Search for the cell housing the specified text and yield its (x, y) center coordinate. 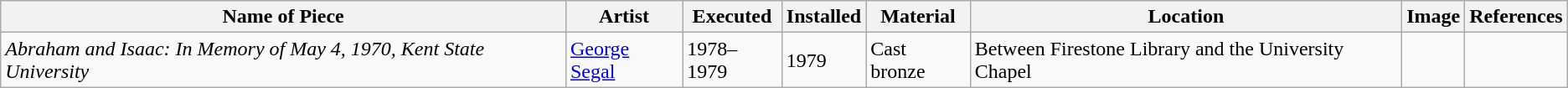
References (1516, 17)
Artist (623, 17)
Material (918, 17)
Cast bronze (918, 60)
Location (1186, 17)
Executed (732, 17)
Name of Piece (283, 17)
1978–1979 (732, 60)
George Segal (623, 60)
Between Firestone Library and the University Chapel (1186, 60)
Installed (823, 17)
1979 (823, 60)
Abraham and Isaac: In Memory of May 4, 1970, Kent State University (283, 60)
Image (1434, 17)
